Return the [x, y] coordinate for the center point of the cell that contains the specified text.  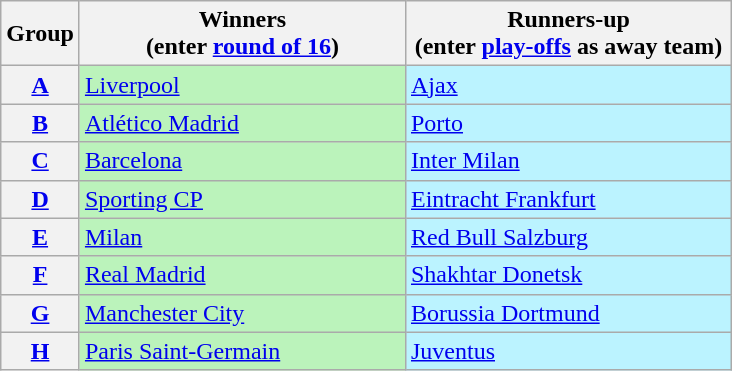
Real Madrid [242, 275]
E [40, 237]
D [40, 199]
Sporting CP [242, 199]
Barcelona [242, 161]
Runners-up(enter play-offs as away team) [568, 34]
Group [40, 34]
G [40, 313]
Milan [242, 237]
Ajax [568, 85]
F [40, 275]
Manchester City [242, 313]
A [40, 85]
Juventus [568, 351]
Red Bull Salzburg [568, 237]
Inter Milan [568, 161]
C [40, 161]
H [40, 351]
Borussia Dortmund [568, 313]
B [40, 123]
Paris Saint-Germain [242, 351]
Atlético Madrid [242, 123]
Eintracht Frankfurt [568, 199]
Shakhtar Donetsk [568, 275]
Liverpool [242, 85]
Porto [568, 123]
Winners(enter round of 16) [242, 34]
